Capture the cell that displays the provided text and extract its (X, Y) central coordinate. 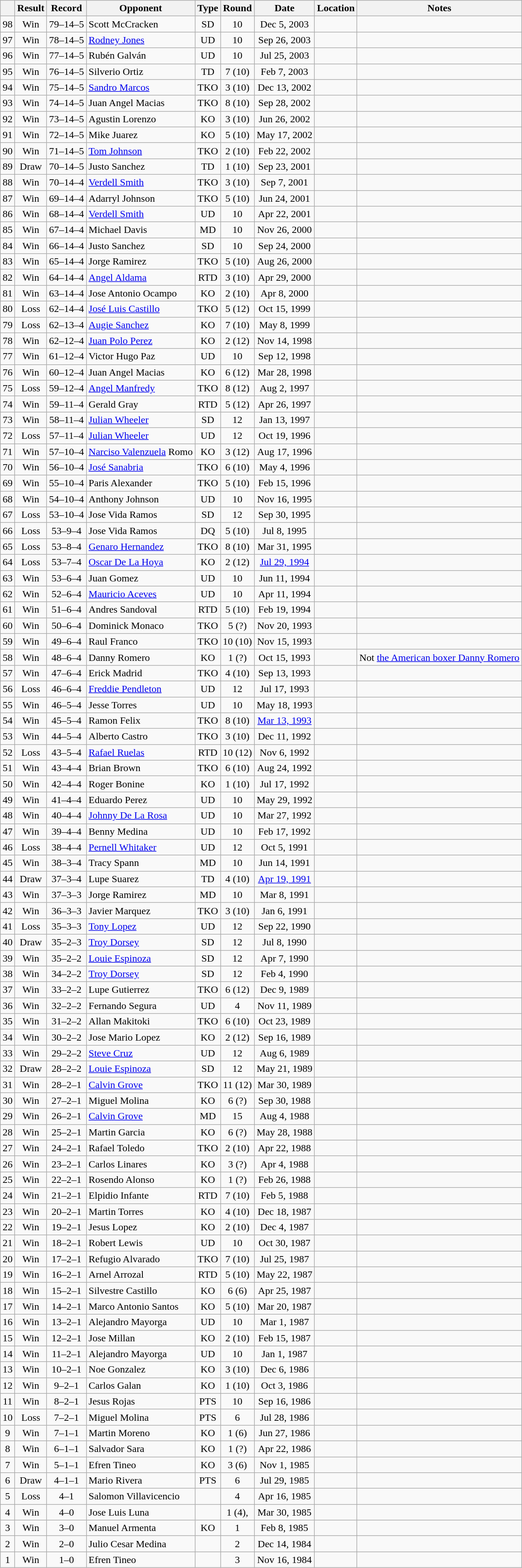
26–2–1 (67, 1116)
53–7–4 (67, 562)
Sep 7, 2001 (285, 182)
49 (7, 800)
73–14–5 (67, 119)
5 (?) (237, 626)
Apr 7, 1990 (285, 958)
79 (7, 325)
Tony Lopez (141, 926)
55 (7, 705)
21 (7, 1243)
23 (7, 1212)
Tracy Spann (141, 863)
79–14–5 (67, 24)
Date (285, 8)
80 (7, 309)
38–4–4 (67, 847)
1–0 (67, 1560)
Sep 13, 1993 (285, 673)
Aug 2, 1997 (285, 388)
Feb 7, 2003 (285, 72)
69 (7, 483)
Rafael Ruelas (141, 752)
16 (7, 1322)
10–2–1 (67, 1370)
42–4–4 (67, 784)
85 (7, 230)
Dec 13, 2002 (285, 87)
Jesus Lopez (141, 1227)
Sep 28, 2002 (285, 103)
Michael Davis (141, 230)
May 22, 1987 (285, 1275)
Refugio Alvarado (141, 1259)
Anthony Johnson (141, 499)
81 (7, 293)
José Sanabria (141, 467)
8–2–1 (67, 1401)
59–12–4 (67, 388)
Jul 29, 1994 (285, 562)
Sep 22, 1990 (285, 926)
11–2–1 (67, 1354)
4–1 (67, 1496)
Oct 3, 1986 (285, 1385)
Dec 11, 1992 (285, 737)
94 (7, 87)
74–14–5 (67, 103)
25–2–1 (67, 1132)
63–14–4 (67, 293)
Feb 17, 1992 (285, 831)
Salomon Villavicencio (141, 1496)
30 (7, 1101)
72–14–5 (67, 135)
José Luis Castillo (141, 309)
93 (7, 103)
48 (7, 816)
41 (7, 926)
52 (7, 752)
92 (7, 119)
57–11–4 (67, 435)
Silvestre Castillo (141, 1291)
35–2–2 (67, 958)
Jose Luis Luna (141, 1512)
58 (7, 657)
Apr 26, 1997 (285, 404)
Jul 25, 1987 (285, 1259)
1 (4), (237, 1512)
Oct 15, 1993 (285, 657)
62–12–4 (67, 341)
Feb 5, 1988 (285, 1195)
Rafael Toledo (141, 1148)
Roger Bonine (141, 784)
33 (7, 1053)
34–2–2 (67, 974)
57–10–4 (67, 451)
Manuel Armenta (141, 1528)
Nov 26, 2000 (285, 230)
Sep 16, 1989 (285, 1037)
8 (12) (237, 388)
Apr 22, 1988 (285, 1148)
86 (7, 214)
Apr 19, 1991 (285, 879)
Juan Polo Perez (141, 341)
Scott McCracken (141, 24)
48–6–4 (67, 657)
Feb 26, 1988 (285, 1180)
54–10–4 (67, 499)
Jesse Torres (141, 705)
46–5–4 (67, 705)
53 (7, 737)
Adarryl Johnson (141, 198)
25 (7, 1180)
62–13–4 (67, 325)
Aug 26, 2000 (285, 262)
43–4–4 (67, 768)
Noe Gonzalez (141, 1370)
31 (7, 1085)
22–2–1 (67, 1180)
Robert Lewis (141, 1243)
Erick Madrid (141, 673)
56 (7, 689)
May 4, 1996 (285, 467)
Salvador Sara (141, 1449)
64–14–4 (67, 277)
Jan 13, 1997 (285, 420)
82 (7, 277)
67–14–4 (67, 230)
20–2–1 (67, 1212)
60–12–4 (67, 372)
Jesus Rojas (141, 1401)
75–14–5 (67, 87)
Nov 14, 1998 (285, 341)
Mar 30, 1989 (285, 1085)
Dec 14, 1984 (285, 1544)
89 (7, 166)
66–14–4 (67, 246)
6–1–1 (67, 1449)
Dec 18, 1987 (285, 1212)
13–2–1 (67, 1322)
Oct 19, 1996 (285, 435)
Ramon Felix (141, 721)
Nov 1, 1985 (285, 1464)
58–11–4 (67, 420)
36–3–3 (67, 910)
Jan 1, 1987 (285, 1354)
14 (7, 1354)
Jul 29, 1985 (285, 1481)
Not the American boxer Danny Romero (440, 657)
3 (?) (237, 1164)
45–5–4 (67, 721)
24 (7, 1195)
Dec 4, 1987 (285, 1227)
29–2–2 (67, 1053)
Genaro Hernandez (141, 547)
Feb 8, 1985 (285, 1528)
40–4–4 (67, 816)
Sep 26, 2003 (285, 40)
60 (7, 626)
Dominick Monaco (141, 626)
84 (7, 246)
Feb 19, 1994 (285, 610)
73 (7, 420)
51 (7, 768)
46–6–4 (67, 689)
63 (7, 578)
95 (7, 72)
Nov 16, 1995 (285, 499)
Sep 30, 1995 (285, 515)
12–2–1 (67, 1338)
78 (7, 341)
Mar 1, 1987 (285, 1322)
Oct 30, 1987 (285, 1243)
46 (7, 847)
32 (7, 1069)
Rubén Galván (141, 56)
34 (7, 1037)
37 (7, 990)
53–9–4 (67, 531)
Sep 12, 1998 (285, 356)
50–6–4 (67, 626)
Jul 8, 1995 (285, 531)
Sep 30, 1988 (285, 1101)
Notes (440, 8)
67 (7, 515)
5 (7, 1496)
64 (7, 562)
Nov 6, 1992 (285, 752)
Mar 8, 1991 (285, 895)
Javier Marquez (141, 910)
29 (7, 1116)
Sandro Marcos (141, 87)
Apr 11, 1994 (285, 594)
Jun 14, 1991 (285, 863)
Type (208, 8)
Mauricio Aceves (141, 594)
Julio Cesar Medina (141, 1544)
43–5–4 (67, 752)
53–10–4 (67, 515)
Opponent (141, 8)
DQ (208, 531)
Alberto Castro (141, 737)
Pernell Whitaker (141, 847)
19 (7, 1275)
Lupe Gutierrez (141, 990)
37–3–4 (67, 879)
Sep 16, 1986 (285, 1401)
May 29, 1992 (285, 800)
Mario Rivera (141, 1481)
Martin Moreno (141, 1433)
26 (7, 1164)
98 (7, 24)
33–2–2 (67, 990)
9–2–1 (67, 1385)
Martin Torres (141, 1212)
Aug 4, 1988 (285, 1116)
50 (7, 784)
77–14–5 (67, 56)
Aug 17, 1996 (285, 451)
61 (7, 610)
4–0 (67, 1512)
39 (7, 958)
Apr 16, 1985 (285, 1496)
Gerald Gray (141, 404)
Oct 23, 1989 (285, 1021)
18 (7, 1291)
Sep 24, 2000 (285, 246)
21–2–1 (67, 1195)
62 (7, 594)
7–1–1 (67, 1433)
52–6–4 (67, 594)
2–0 (67, 1544)
76 (7, 372)
Elpidio Infante (141, 1195)
5–1–1 (67, 1464)
90 (7, 151)
Agustin Lorenzo (141, 119)
45 (7, 863)
Rosendo Alonso (141, 1180)
10 (12) (237, 752)
Nov 16, 1984 (285, 1560)
22 (7, 1227)
19–2–1 (67, 1227)
Lupe Suarez (141, 879)
Sep 23, 2001 (285, 166)
Benny Medina (141, 831)
Apr 29, 2000 (285, 277)
42 (7, 910)
78–14–5 (67, 40)
Jun 24, 2001 (285, 198)
49–6–4 (67, 641)
1 (6) (237, 1433)
61–12–4 (67, 356)
Oct 15, 1999 (285, 309)
83 (7, 262)
38–3–4 (67, 863)
15–2–1 (67, 1291)
Paris Alexander (141, 483)
23–2–1 (67, 1164)
Mar 30, 1985 (285, 1512)
Jun 26, 2002 (285, 119)
76–14–5 (67, 72)
70 (7, 467)
Mar 20, 1987 (285, 1306)
56–10–4 (67, 467)
May 28, 1988 (285, 1132)
Feb 15, 1987 (285, 1338)
11 (12) (237, 1085)
Round (237, 8)
51–6–4 (67, 610)
8 (7, 1449)
88 (7, 182)
Mar 13, 1993 (285, 721)
Narciso Valenzuela Romo (141, 451)
Mar 27, 1992 (285, 816)
41–4–4 (67, 800)
Marco Antonio Santos (141, 1306)
Fernando Segura (141, 1006)
62–14–4 (67, 309)
17 (7, 1306)
Jul 17, 1992 (285, 784)
53–6–4 (67, 578)
Jose Antonio Ocampo (141, 293)
57 (7, 673)
Rodney Jones (141, 40)
6 (6) (237, 1291)
54 (7, 721)
10 (10) (237, 641)
Silverio Ortiz (141, 72)
96 (7, 56)
27–2–1 (67, 1101)
43 (7, 895)
28–2–1 (67, 1085)
Freddie Pendleton (141, 689)
Angel Aldama (141, 277)
3 (6) (237, 1464)
35 (7, 1021)
30–2–2 (67, 1037)
Feb 22, 2002 (285, 151)
13 (7, 1370)
Aug 24, 1992 (285, 768)
Brian Brown (141, 768)
91 (7, 135)
Jan 6, 1991 (285, 910)
Victor Hugo Paz (141, 356)
40 (7, 942)
Apr 8, 2000 (285, 293)
Jose Mario Lopez (141, 1037)
97 (7, 40)
Johnny De La Rosa (141, 816)
Angel Manfredy (141, 388)
47–6–4 (67, 673)
Raul Franco (141, 641)
3–0 (67, 1528)
18–2–1 (67, 1243)
Oct 5, 1991 (285, 847)
Eduardo Perez (141, 800)
Dec 6, 1986 (285, 1370)
44–5–4 (67, 737)
May 21, 1989 (285, 1069)
Carlos Linares (141, 1164)
77 (7, 356)
Jul 25, 2003 (285, 56)
69–14–4 (67, 198)
May 17, 2002 (285, 135)
May 8, 1999 (285, 325)
17–2–1 (67, 1259)
65–14–4 (67, 262)
7 (7, 1464)
65 (7, 547)
May 18, 1993 (285, 705)
72 (7, 435)
Martin Garcia (141, 1132)
14–2–1 (67, 1306)
24–2–1 (67, 1148)
Mike Juarez (141, 135)
Arnel Arrozal (141, 1275)
Juan Gomez (141, 578)
Apr 22, 2001 (285, 214)
4–1–1 (67, 1481)
Dec 5, 2003 (285, 24)
39–4–4 (67, 831)
53–8–4 (67, 547)
36 (7, 1006)
9 (7, 1433)
Jun 11, 1994 (285, 578)
3 (12) (237, 451)
Danny Romero (141, 657)
70–14–5 (67, 166)
44 (7, 879)
28 (7, 1132)
59–11–4 (67, 404)
32–2–2 (67, 1006)
Allan Makitoki (141, 1021)
Mar 31, 1995 (285, 547)
Result (31, 8)
Carlos Galan (141, 1385)
Record (67, 8)
87 (7, 198)
7–2–1 (67, 1417)
59 (7, 641)
28–2–2 (67, 1069)
71 (7, 451)
Apr 4, 1988 (285, 1164)
Apr 25, 1987 (285, 1291)
Mar 28, 1998 (285, 372)
55–10–4 (67, 483)
71–14–5 (67, 151)
Tom Johnson (141, 151)
Dec 9, 1989 (285, 990)
Augie Sanchez (141, 325)
68 (7, 499)
Apr 22, 1986 (285, 1449)
37–3–3 (67, 895)
20 (7, 1259)
Jose Millan (141, 1338)
Steve Cruz (141, 1053)
68–14–4 (67, 214)
Jul 17, 1993 (285, 689)
38 (7, 974)
16–2–1 (67, 1275)
31–2–2 (67, 1021)
70–14–4 (67, 182)
66 (7, 531)
Jun 27, 1986 (285, 1433)
Jul 8, 1990 (285, 942)
Andres Sandoval (141, 610)
Oscar De La Hoya (141, 562)
Nov 15, 1993 (285, 641)
11 (7, 1401)
Nov 20, 1993 (285, 626)
75 (7, 388)
35–3–3 (67, 926)
27 (7, 1148)
Location (336, 8)
Feb 15, 1996 (285, 483)
Feb 4, 1990 (285, 974)
Aug 6, 1989 (285, 1053)
35–2–3 (67, 942)
74 (7, 404)
47 (7, 831)
Nov 11, 1989 (285, 1006)
Jul 28, 1986 (285, 1417)
